For the text-containing cell, return its midpoint in [x, y] coordinate format. 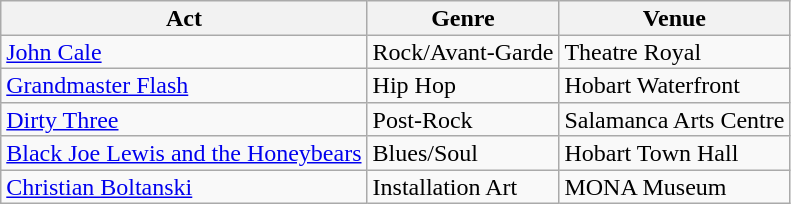
Salamanca Arts Centre [674, 119]
Black Joe Lewis and the Honeybears [184, 153]
Hip Hop [463, 85]
Genre [463, 18]
MONA Museum [674, 187]
Theatre Royal [674, 52]
Dirty Three [184, 119]
Grandmaster Flash [184, 85]
Hobart Town Hall [674, 153]
Act [184, 18]
Post-Rock [463, 119]
Rock/Avant-Garde [463, 52]
Christian Boltanski [184, 187]
John Cale [184, 52]
Hobart Waterfront [674, 85]
Installation Art [463, 187]
Blues/Soul [463, 153]
Venue [674, 18]
